Identify which cell holds the provided text, then report its (X, Y) central coordinate. 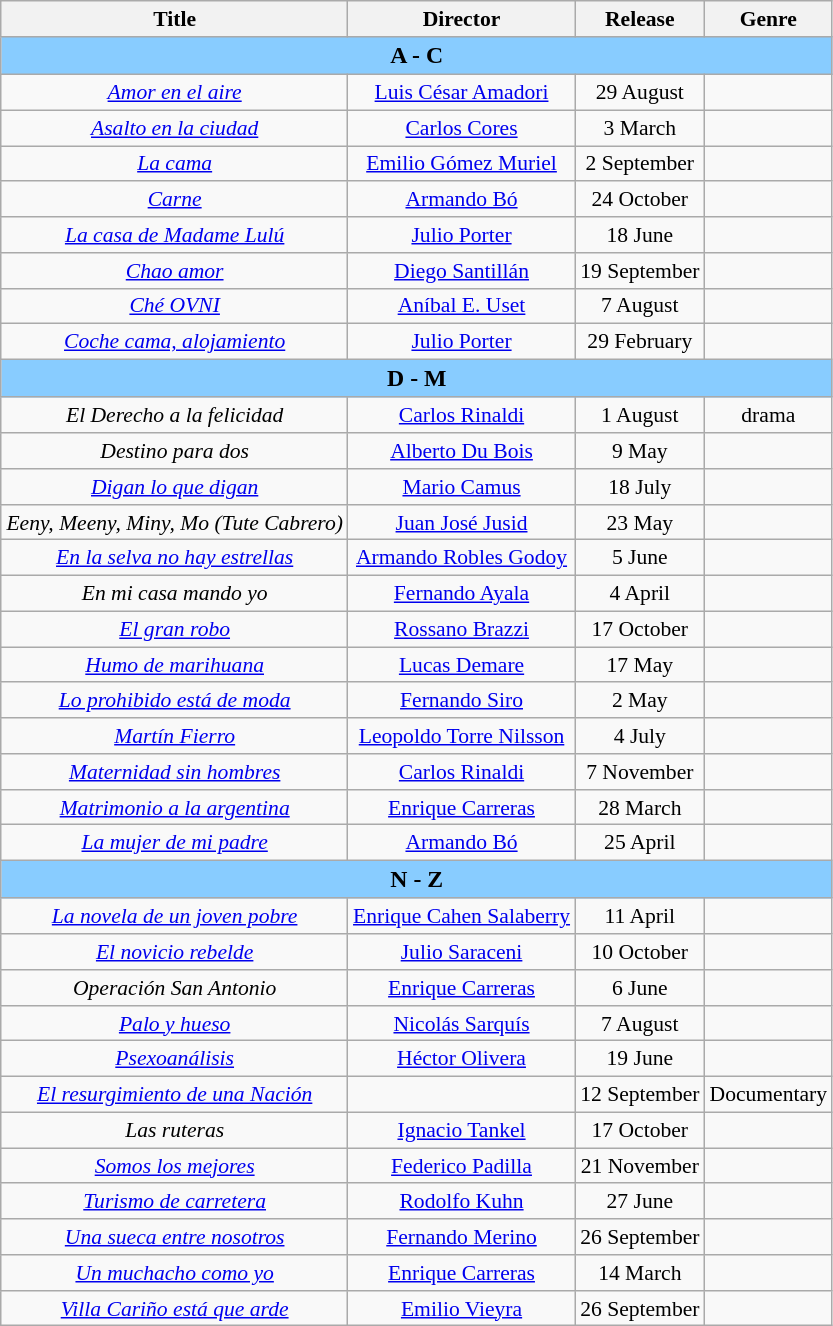
17 May (640, 665)
5 June (640, 558)
21 November (640, 1166)
Psexoanálisis (174, 1059)
Rodolfo Kuhn (462, 1202)
A - C (416, 56)
29 August (640, 93)
2 September (640, 164)
1 August (640, 416)
11 April (640, 917)
10 October (640, 952)
El Derecho a la felicidad (174, 416)
Ignacio Tankel (462, 1131)
29 February (640, 342)
El resurgimiento de una Nación (174, 1095)
N - Z (416, 880)
En la selva no hay estrellas (174, 558)
19 September (640, 271)
18 June (640, 235)
La mujer de mi padre (174, 843)
Nicolás Sarquís (462, 1024)
El gran robo (174, 629)
La casa de Madame Lulú (174, 235)
Enrique Cahen Salaberry (462, 917)
Fernando Merino (462, 1237)
Carlos Cores (462, 128)
Juan José Jusid (462, 523)
9 May (640, 451)
Martín Fierro (174, 736)
2 May (640, 701)
4 July (640, 736)
Asalto en la ciudad (174, 128)
Title (174, 19)
Turismo de carretera (174, 1202)
Chao amor (174, 271)
Carne (174, 200)
D - M (416, 379)
Luis César Amadori (462, 93)
Julio Saraceni (462, 952)
26 September (640, 1237)
Héctor Olivera (462, 1059)
La cama (174, 164)
Una sueca entre nosotros (174, 1237)
Fernando Ayala (462, 594)
Alberto Du Bois (462, 451)
Leopoldo Torre Nilsson (462, 736)
Genre (769, 19)
Aníbal E. Uset (462, 306)
Emilio Gómez Muriel (462, 164)
Coche cama, alojamiento (174, 342)
Operación San Antonio (174, 988)
7 November (640, 772)
drama (769, 416)
Palo y hueso (174, 1024)
28 March (640, 808)
Fernando Siro (462, 701)
Director (462, 19)
Ché OVNI (174, 306)
Humo de marihuana (174, 665)
Digan lo que digan (174, 487)
Amor en el aire (174, 93)
Eeny, Meeny, Miny, Mo (Tute Cabrero) (174, 523)
Federico Padilla (462, 1166)
En mi casa mando yo (174, 594)
18 July (640, 487)
14 March (640, 1273)
Matrimonio a la argentina (174, 808)
23 May (640, 523)
6 June (640, 988)
Armando Robles Godoy (462, 558)
Documentary (769, 1095)
Un muchacho como yo (174, 1273)
Maternidad sin hombres (174, 772)
Rossano Brazzi (462, 629)
Release (640, 19)
Lo prohibido está de moda (174, 701)
Mario Camus (462, 487)
Somos los mejores (174, 1166)
Destino para dos (174, 451)
27 June (640, 1202)
El novicio rebelde (174, 952)
12 September (640, 1095)
25 April (640, 843)
3 March (640, 128)
Lucas Demare (462, 665)
Las ruteras (174, 1131)
19 June (640, 1059)
24 October (640, 200)
La novela de un joven pobre (174, 917)
Diego Santillán (462, 271)
4 April (640, 594)
